Find where the given text appears and provide that cell's center as [X, Y] coordinate. 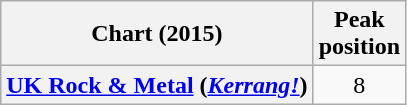
UK Rock & Metal (Kerrang!) [157, 85]
Chart (2015) [157, 34]
Peakposition [359, 34]
8 [359, 85]
